Locate the cell with the specified text and output its (x, y) center coordinate. 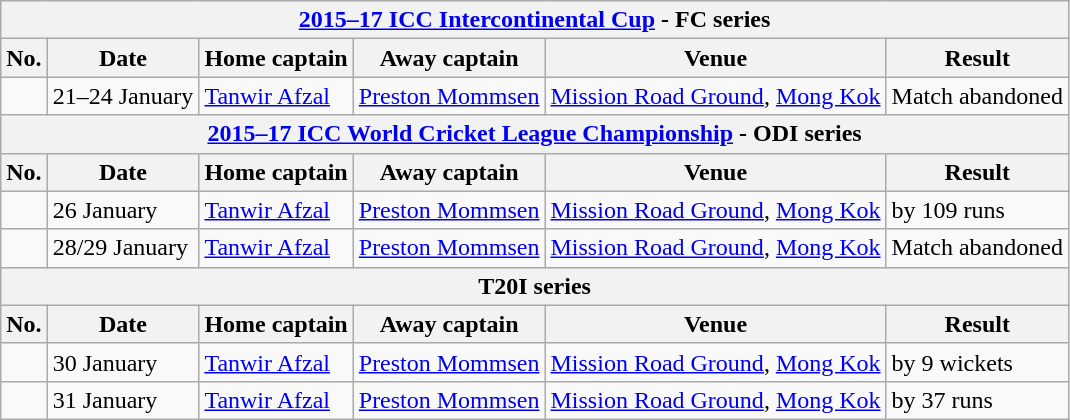
31 January (123, 400)
30 January (123, 362)
T20I series (535, 286)
by 9 wickets (977, 362)
2015–17 ICC World Cricket League Championship - ODI series (535, 134)
26 January (123, 210)
by 37 runs (977, 400)
28/29 January (123, 248)
21–24 January (123, 96)
2015–17 ICC Intercontinental Cup - FC series (535, 20)
by 109 runs (977, 210)
